For the text-containing cell, return its midpoint in (x, y) coordinate format. 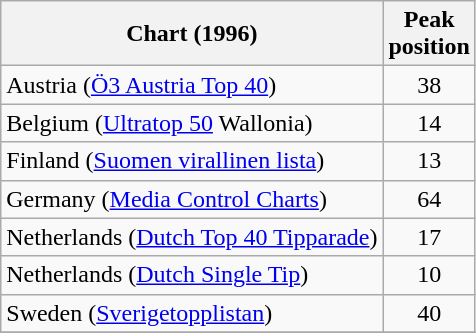
40 (429, 313)
Belgium (Ultratop 50 Wallonia) (192, 123)
64 (429, 199)
Austria (Ö3 Austria Top 40) (192, 85)
Finland (Suomen virallinen lista) (192, 161)
38 (429, 85)
Netherlands (Dutch Top 40 Tipparade) (192, 237)
Peakposition (429, 34)
Germany (Media Control Charts) (192, 199)
Netherlands (Dutch Single Tip) (192, 275)
17 (429, 237)
10 (429, 275)
14 (429, 123)
Sweden (Sverigetopplistan) (192, 313)
13 (429, 161)
Chart (1996) (192, 34)
